Scan for the cell matching the given text and deliver its [X, Y] coordinate at center. 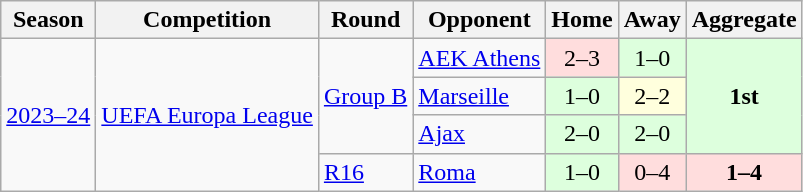
1–4 [744, 172]
2–2 [652, 96]
Opponent [480, 20]
Competition [208, 20]
Ajax [480, 134]
Marseille [480, 96]
Roma [480, 172]
Round [365, 20]
Season [48, 20]
Group B [365, 96]
Away [652, 20]
AEK Athens [480, 58]
R16 [365, 172]
Aggregate [744, 20]
UEFA Europa League [208, 115]
2–3 [582, 58]
0–4 [652, 172]
1st [744, 96]
2023–24 [48, 115]
Home [582, 20]
